Extract the (x, y) coordinate from the center of the cell holding the provided text.  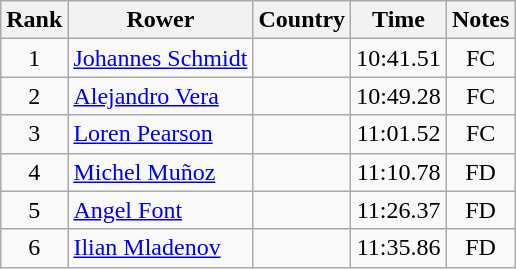
Rank (34, 20)
5 (34, 210)
3 (34, 134)
Notes (480, 20)
11:26.37 (399, 210)
1 (34, 58)
Time (399, 20)
10:49.28 (399, 96)
11:35.86 (399, 248)
2 (34, 96)
6 (34, 248)
Rower (160, 20)
11:01.52 (399, 134)
Ilian Mladenov (160, 248)
4 (34, 172)
Johannes Schmidt (160, 58)
Michel Muñoz (160, 172)
Country (302, 20)
Loren Pearson (160, 134)
Alejandro Vera (160, 96)
11:10.78 (399, 172)
Angel Font (160, 210)
10:41.51 (399, 58)
